Capture the cell that displays the provided text and extract its (X, Y) central coordinate. 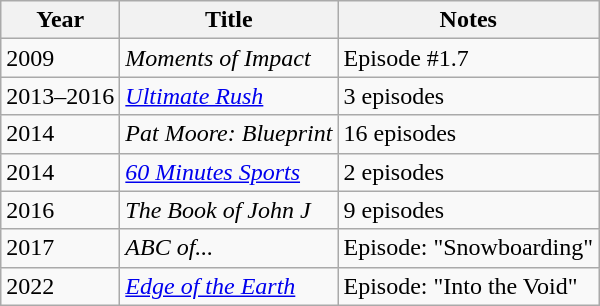
Episode: "Into the Void" (468, 286)
Year (60, 20)
2022 (60, 286)
Ultimate Rush (229, 96)
Pat Moore: Blueprint (229, 134)
2 episodes (468, 172)
2009 (60, 58)
Episode: "Snowboarding" (468, 248)
Notes (468, 20)
16 episodes (468, 134)
Edge of the Earth (229, 286)
ABC of... (229, 248)
3 episodes (468, 96)
Moments of Impact (229, 58)
Episode #1.7 (468, 58)
Title (229, 20)
9 episodes (468, 210)
The Book of John J (229, 210)
2017 (60, 248)
60 Minutes Sports (229, 172)
2016 (60, 210)
2013–2016 (60, 96)
